Extract the [x, y] coordinate from the center of the cell holding the provided text.  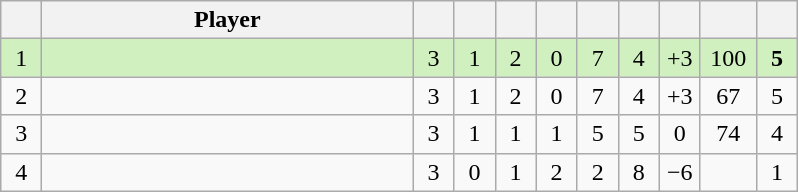
8 [638, 172]
−6 [680, 172]
74 [728, 134]
Player [228, 20]
100 [728, 58]
67 [728, 96]
